Extract the (x, y) coordinate from the center of the cell holding the provided text.  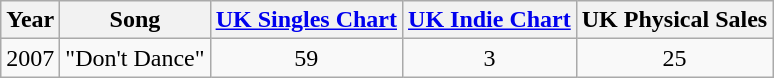
"Don't Dance" (135, 58)
UK Indie Chart (490, 20)
3 (490, 58)
25 (674, 58)
Year (30, 20)
2007 (30, 58)
Song (135, 20)
UK Physical Sales (674, 20)
UK Singles Chart (306, 20)
59 (306, 58)
